Determine the [X, Y] coordinate at the center of the cell enclosing the given text.  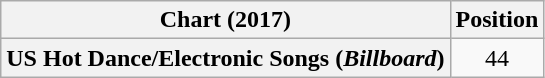
US Hot Dance/Electronic Songs (Billboard) [226, 58]
Position [497, 20]
44 [497, 58]
Chart (2017) [226, 20]
